From the cell containing the given text, extract its center point as [x, y] coordinate. 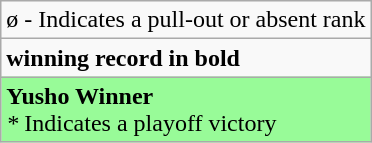
Yusho Winner* Indicates a playoff victory [186, 110]
winning record in bold [186, 58]
ø - Indicates a pull-out or absent rank [186, 20]
